Return the (X, Y) coordinate for the center point of the cell that contains the specified text.  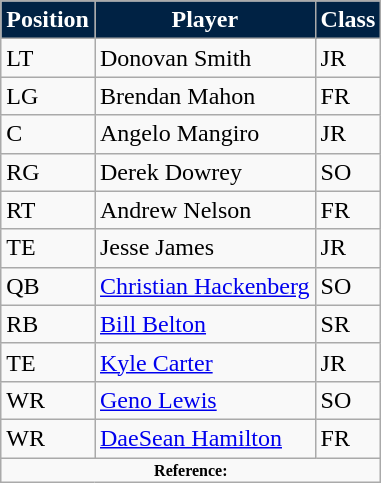
Bill Belton (204, 324)
Class (348, 20)
C (48, 134)
DaeSean Hamilton (204, 438)
Andrew Nelson (204, 210)
LG (48, 96)
Donovan Smith (204, 58)
Reference: (191, 470)
QB (48, 286)
RG (48, 172)
Player (204, 20)
Kyle Carter (204, 362)
SR (348, 324)
Derek Dowrey (204, 172)
Christian Hackenberg (204, 286)
RB (48, 324)
LT (48, 58)
Jesse James (204, 248)
Angelo Mangiro (204, 134)
Position (48, 20)
RT (48, 210)
Brendan Mahon (204, 96)
Geno Lewis (204, 400)
